For the text-containing cell, return its midpoint in (X, Y) coordinate format. 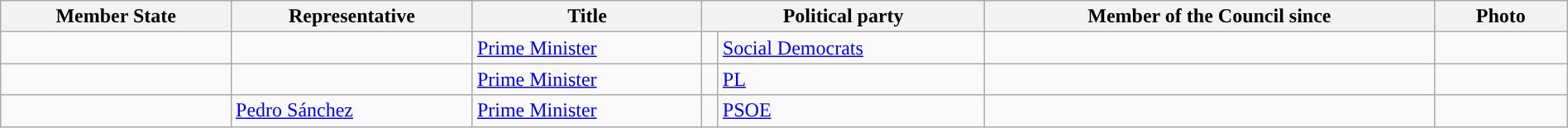
Representative (352, 17)
Member of the Council since (1210, 17)
Title (587, 17)
Political party (844, 17)
Social Democrats (851, 48)
Photo (1500, 17)
PL (851, 79)
PSOE (851, 111)
Member State (116, 17)
Pedro Sánchez (352, 111)
